Search for the cell housing the specified text and yield its [X, Y] center coordinate. 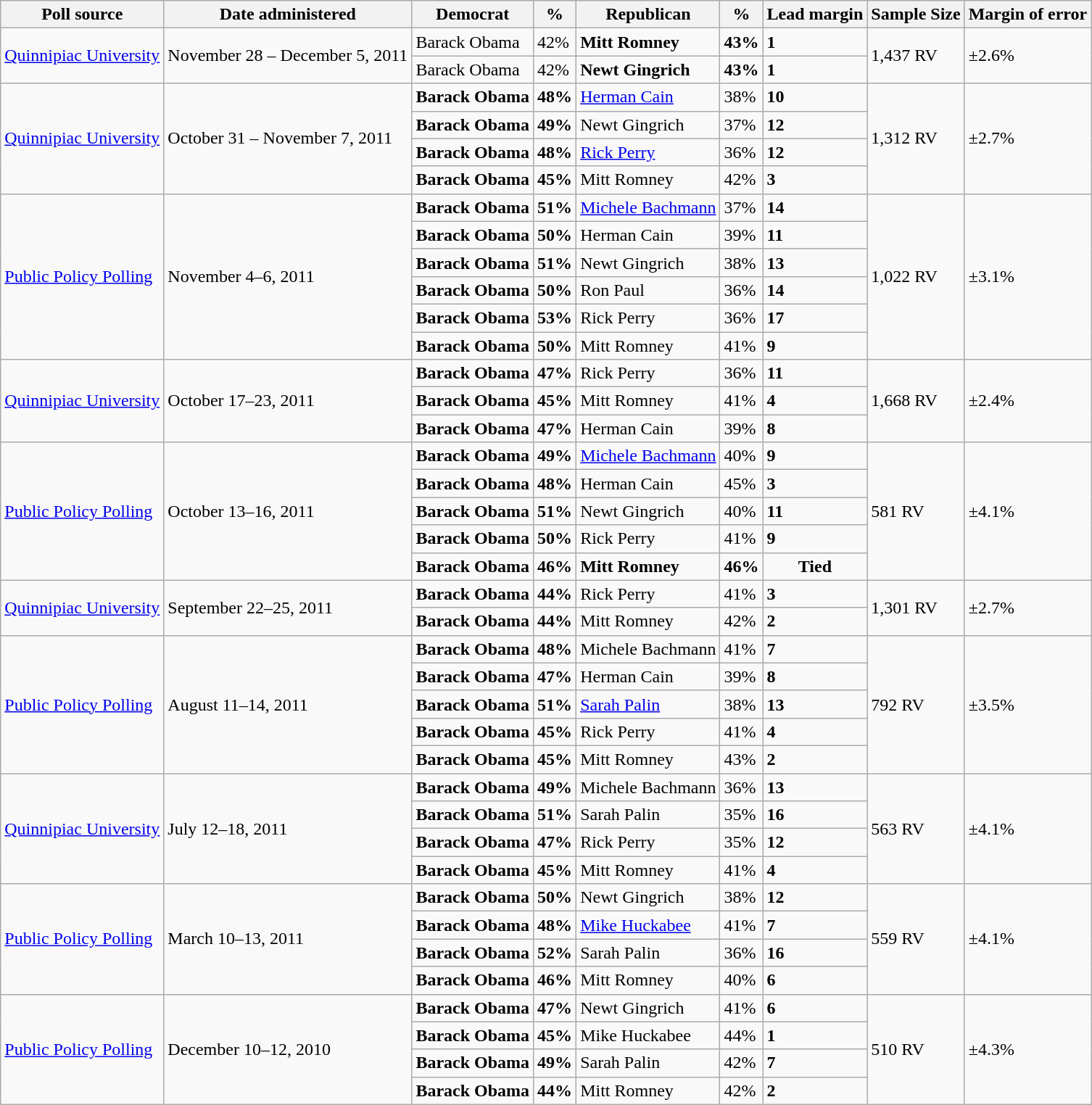
August 11–14, 2011 [288, 704]
563 RV [916, 828]
±4.3% [1028, 1049]
±3.1% [1028, 276]
December 10–12, 2010 [288, 1049]
Ron Paul [648, 290]
1,301 RV [916, 608]
September 22–25, 2011 [288, 608]
Poll source [83, 15]
Democrat [473, 15]
Republican [648, 15]
581 RV [916, 511]
Date administered [288, 15]
October 31 – November 7, 2011 [288, 138]
July 12–18, 2011 [288, 828]
1,437 RV [916, 56]
17 [815, 318]
1,668 RV [916, 401]
510 RV [916, 1049]
October 17–23, 2011 [288, 401]
10 [815, 97]
±2.4% [1028, 401]
March 10–13, 2011 [288, 939]
Tied [815, 566]
±3.5% [1028, 704]
559 RV [916, 939]
1,022 RV [916, 276]
53% [555, 318]
±2.6% [1028, 56]
Margin of error [1028, 15]
Sample Size [916, 15]
1,312 RV [916, 138]
October 13–16, 2011 [288, 511]
52% [555, 953]
November 4–6, 2011 [288, 276]
Lead margin [815, 15]
792 RV [916, 704]
November 28 – December 5, 2011 [288, 56]
